Scan for the cell matching the given text and deliver its [x, y] coordinate at center. 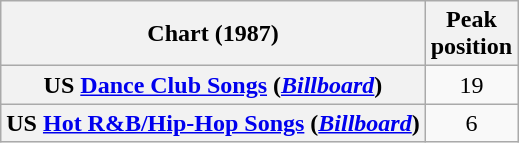
Chart (1987) [213, 34]
6 [471, 123]
Peakposition [471, 34]
19 [471, 85]
US Hot R&B/Hip-Hop Songs (Billboard) [213, 123]
US Dance Club Songs (Billboard) [213, 85]
